Output the [X, Y] coordinate of the center of the cell containing the given text.  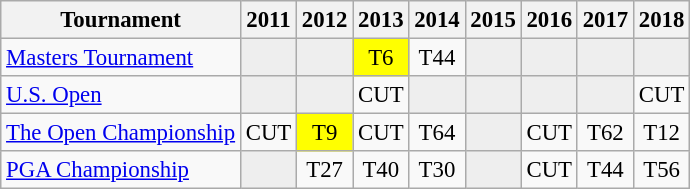
2011 [268, 20]
PGA Championship [121, 170]
2016 [549, 20]
Tournament [121, 20]
T40 [381, 170]
T30 [437, 170]
2013 [381, 20]
T56 [661, 170]
U.S. Open [121, 95]
Masters Tournament [121, 58]
T6 [381, 58]
2012 [325, 20]
2014 [437, 20]
2015 [493, 20]
T27 [325, 170]
T62 [605, 133]
T64 [437, 133]
2018 [661, 20]
T9 [325, 133]
2017 [605, 20]
The Open Championship [121, 133]
T12 [661, 133]
